Locate the cell with the specified text and output its [X, Y] center coordinate. 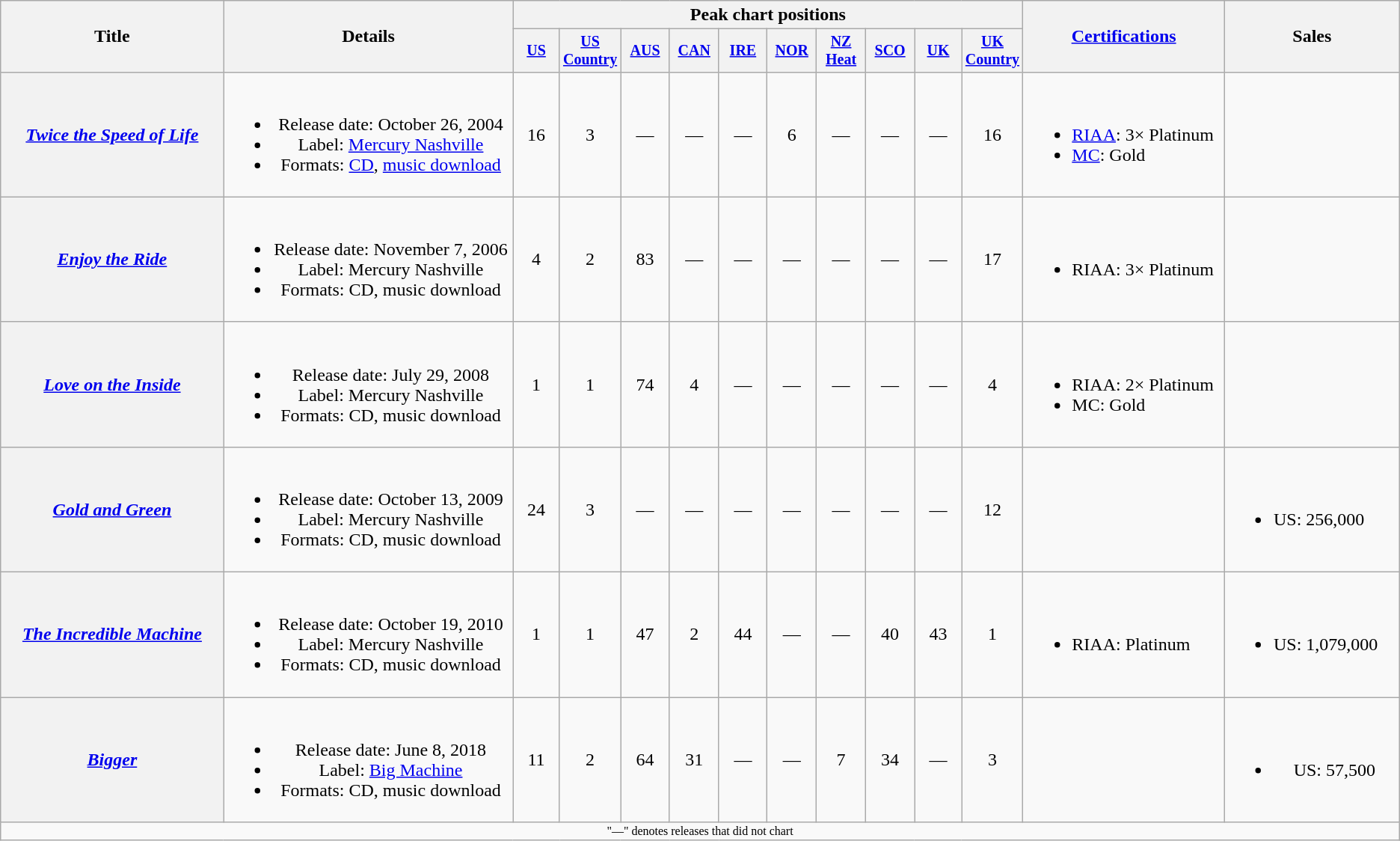
11 [536, 760]
RIAA: 3× PlatinumMC: Gold [1124, 135]
IRE [743, 51]
AUS [645, 51]
NZHeat [841, 51]
Release date: November 7, 2006Label: Mercury NashvilleFormats: CD, music download [368, 259]
Release date: October 26, 2004Label: Mercury NashvilleFormats: CD, music download [368, 135]
Love on the Inside [112, 385]
The Incredible Machine [112, 634]
RIAA: Platinum [1124, 634]
RIAA: 2× PlatinumMC: Gold [1124, 385]
UK Country [992, 51]
Twice the Speed of Life [112, 135]
40 [890, 634]
Release date: October 13, 2009Label: Mercury NashvilleFormats: CD, music download [368, 509]
Sales [1312, 37]
CAN [694, 51]
NOR [792, 51]
44 [743, 634]
US Country [590, 51]
12 [992, 509]
Gold and Green [112, 509]
US: 57,500 [1312, 760]
Details [368, 37]
US: 1,079,000 [1312, 634]
34 [890, 760]
"—" denotes releases that did not chart [700, 831]
Release date: July 29, 2008Label: Mercury NashvilleFormats: CD, music download [368, 385]
47 [645, 634]
64 [645, 760]
Certifications [1124, 37]
83 [645, 259]
6 [792, 135]
Enjoy the Ride [112, 259]
Title [112, 37]
RIAA: 3× Platinum [1124, 259]
US [536, 51]
US: 256,000 [1312, 509]
Peak chart positions [768, 15]
SCO [890, 51]
24 [536, 509]
74 [645, 385]
UK [938, 51]
31 [694, 760]
17 [992, 259]
Release date: October 19, 2010Label: Mercury NashvilleFormats: CD, music download [368, 634]
43 [938, 634]
Release date: June 8, 2018Label: Big MachineFormats: CD, music download [368, 760]
7 [841, 760]
Bigger [112, 760]
